Identify which cell holds the provided text, then report its (x, y) central coordinate. 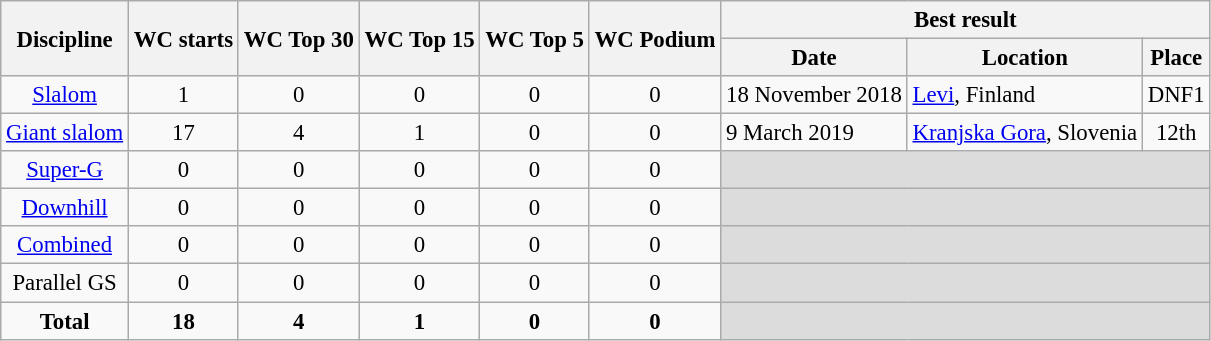
Discipline (65, 38)
Location (1024, 58)
Kranjska Gora, Slovenia (1024, 133)
12th (1176, 133)
WC Top 30 (298, 38)
Slalom (65, 95)
WC Top 5 (534, 38)
DNF1 (1176, 95)
Parallel GS (65, 283)
17 (183, 133)
Date (814, 58)
WC Top 15 (420, 38)
9 March 2019 (814, 133)
Super-G (65, 170)
WC starts (183, 38)
Best result (966, 20)
Place (1176, 58)
WC Podium (654, 38)
Total (65, 321)
Giant slalom (65, 133)
Downhill (65, 208)
18 November 2018 (814, 95)
Levi, Finland (1024, 95)
Combined (65, 245)
18 (183, 321)
